Scan for the cell matching the given text and deliver its (X, Y) coordinate at center. 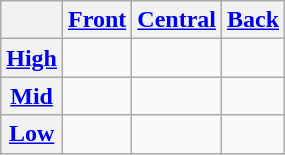
Mid (32, 96)
Front (98, 20)
High (32, 58)
Back (254, 20)
Low (32, 134)
Central (177, 20)
